Extract the [x, y] coordinate from the center of the cell holding the provided text.  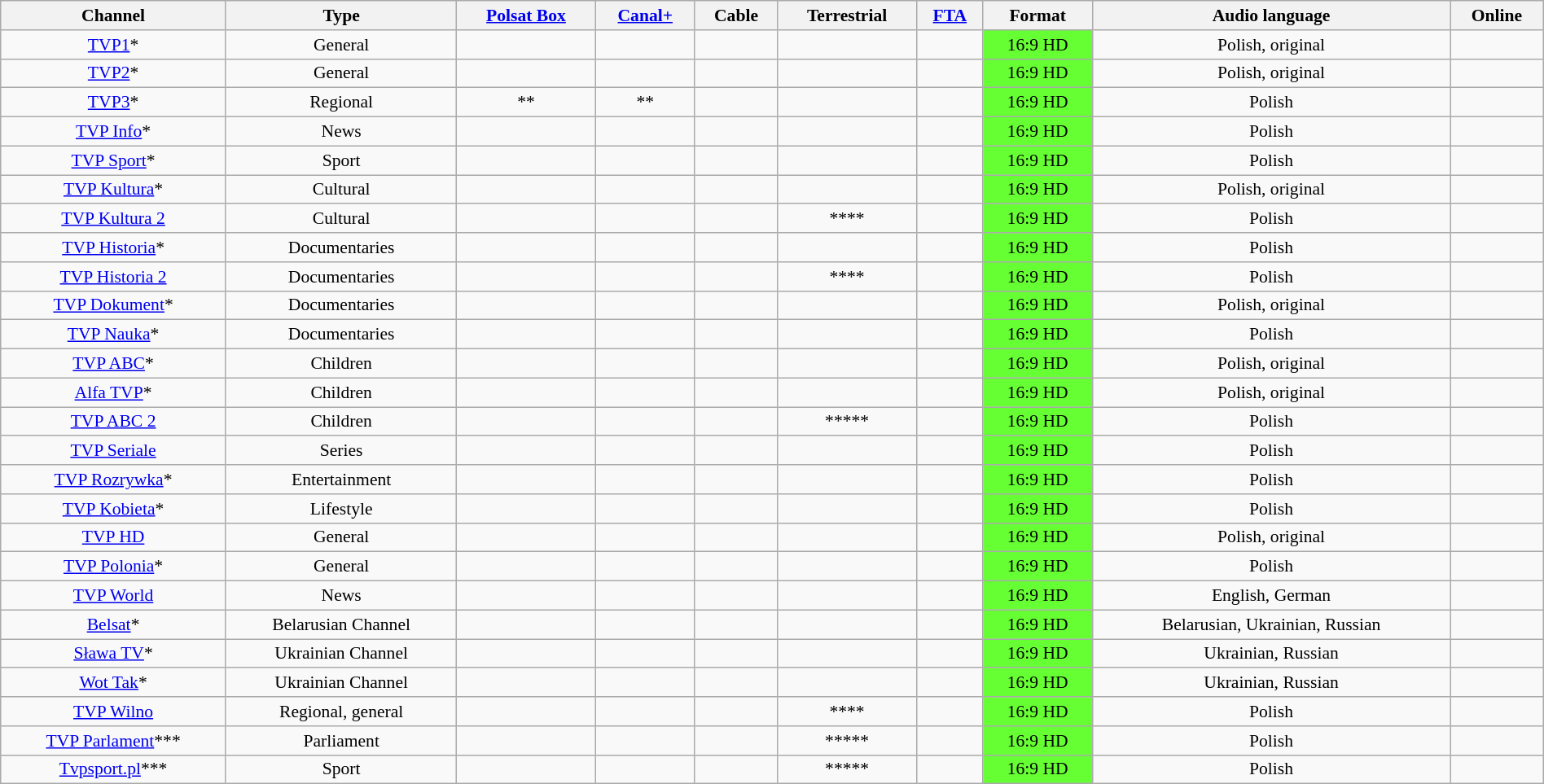
TVP Polonia* [114, 567]
TVP Dokument* [114, 305]
Format [1037, 15]
English, German [1271, 596]
TVP2* [114, 73]
Type [341, 15]
Canal+ [645, 15]
Polsat Box [526, 15]
Entertainment [341, 480]
Wot Tak* [114, 683]
TVP Kultura* [114, 190]
Belarusian, Ukrainian, Russian [1271, 624]
Sława TV* [114, 654]
TVP Sport* [114, 160]
TVP Info* [114, 132]
TVP Parlament*** [114, 741]
Terrestrial [847, 15]
Tvpsport.pl*** [114, 769]
Series [341, 451]
Audio language [1271, 15]
Belsat* [114, 624]
Online [1497, 15]
Alfa TVP* [114, 392]
TVP Kobieta* [114, 509]
Cable [736, 15]
TVP Historia* [114, 247]
TVP Rozrywka* [114, 480]
TVP3* [114, 103]
TVP Historia 2 [114, 277]
TVP ABC* [114, 364]
Regional [341, 103]
TVP Wilno [114, 712]
TVP HD [114, 537]
TVP Kultura 2 [114, 219]
TVP World [114, 596]
FTA [950, 15]
TVP Nauka* [114, 335]
Parliament [341, 741]
TVP Seriale [114, 451]
TVP1* [114, 45]
TVP ABC 2 [114, 422]
Channel [114, 15]
Belarusian Channel [341, 624]
Regional, general [341, 712]
Lifestyle [341, 509]
